For the text-containing cell, return its midpoint in (X, Y) coordinate format. 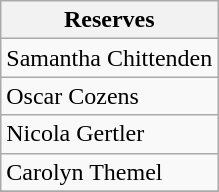
Reserves (110, 20)
Carolyn Themel (110, 172)
Nicola Gertler (110, 134)
Oscar Cozens (110, 96)
Samantha Chittenden (110, 58)
